Return (x, y) of the center of cell containing provided text 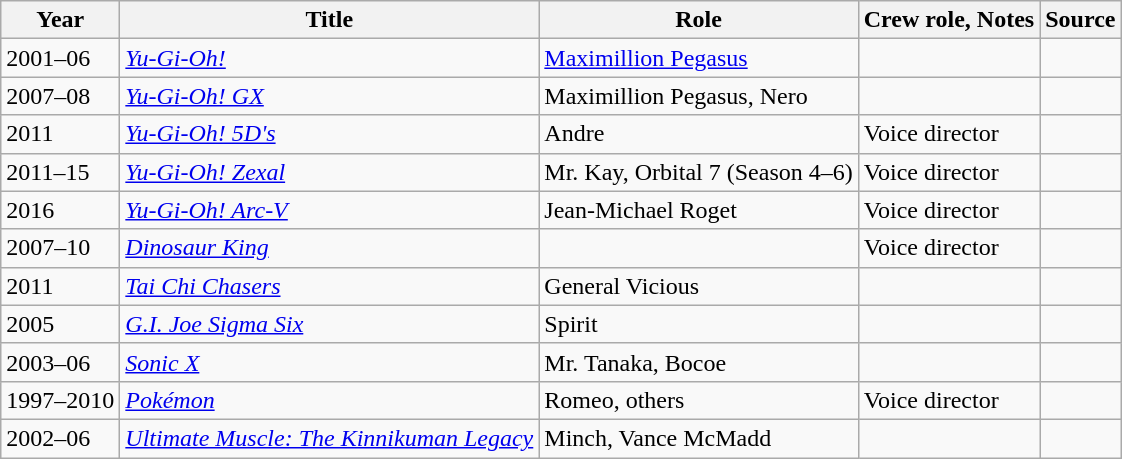
2007–10 (60, 248)
Jean-Michael Roget (698, 210)
Andre (698, 134)
2001–06 (60, 58)
Yu-Gi-Oh! Arc-V (330, 210)
Yu-Gi-Oh! (330, 58)
General Vicious (698, 286)
Ultimate Muscle: The Kinnikuman Legacy (330, 438)
Crew role, Notes (948, 20)
Maximillion Pegasus (698, 58)
G.I. Joe Sigma Six (330, 324)
2007–08 (60, 96)
Minch, Vance McMadd (698, 438)
Year (60, 20)
Sonic X (330, 362)
Source (1080, 20)
Maximillion Pegasus, Nero (698, 96)
Romeo, others (698, 400)
Spirit (698, 324)
Pokémon (330, 400)
Title (330, 20)
Yu-Gi-Oh! 5D's (330, 134)
Tai Chi Chasers (330, 286)
2002–06 (60, 438)
2011–15 (60, 172)
Mr. Tanaka, Bocoe (698, 362)
1997–2010 (60, 400)
2003–06 (60, 362)
2016 (60, 210)
Role (698, 20)
Dinosaur King (330, 248)
2005 (60, 324)
Yu-Gi-Oh! GX (330, 96)
Yu-Gi-Oh! Zexal (330, 172)
Mr. Kay, Orbital 7 (Season 4–6) (698, 172)
